Provide the (X, Y) coordinate of the cell's center where the given text is located.  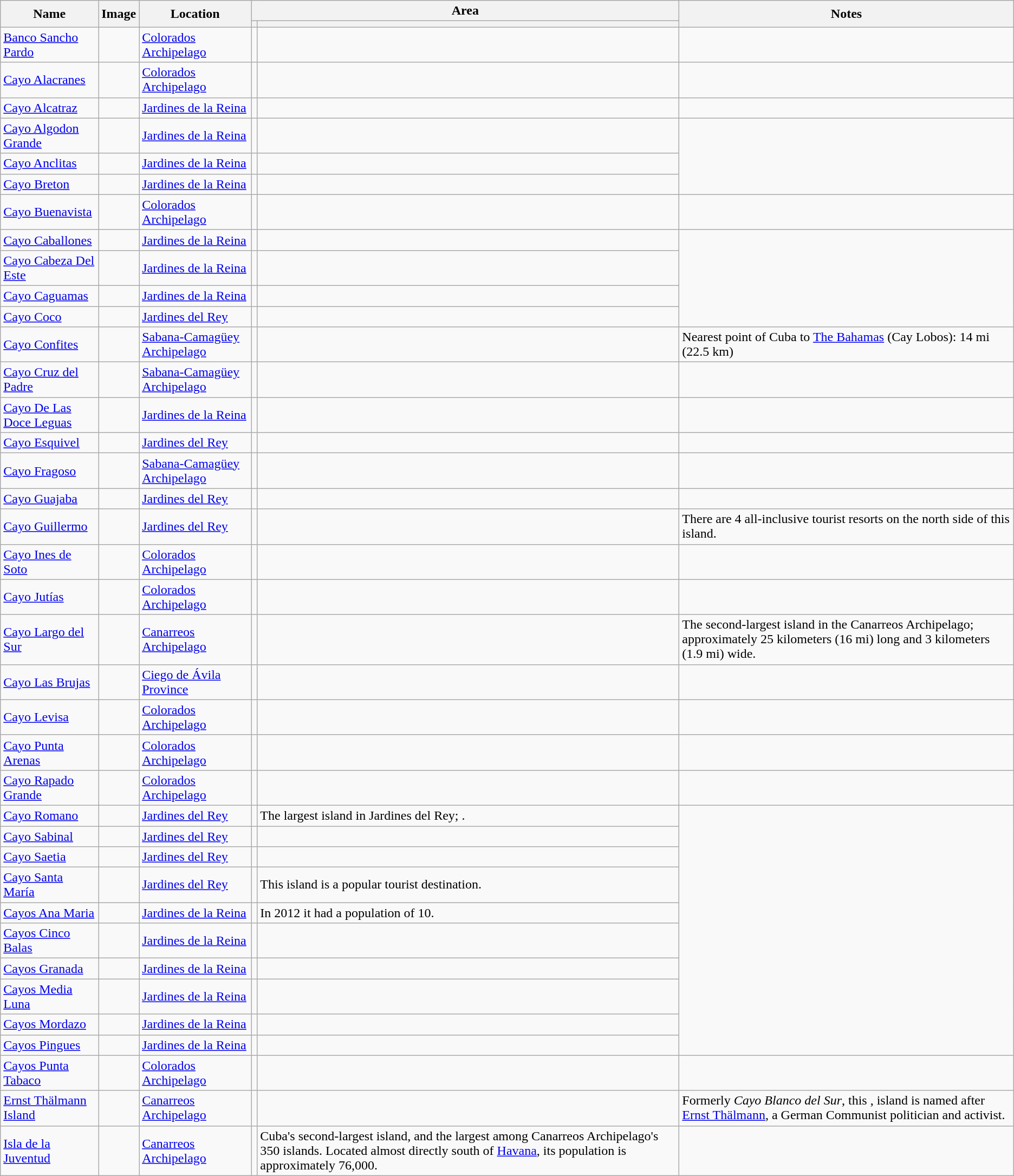
Cayo Cabeza Del Este (50, 267)
Cayo Saetia (50, 857)
Cayos Mordazo (50, 1024)
Cayo Caballones (50, 240)
Cayo Coco (50, 317)
Cayo Punta Arenas (50, 753)
Cayo Breton (50, 184)
Cayo Caguamas (50, 296)
Cayo Algodon Grande (50, 135)
Cayo Levisa (50, 717)
In 2012 it had a population of 10. (468, 913)
Cayos Cinco Balas (50, 941)
Cayo De Las Doce Leguas (50, 415)
Notes (846, 14)
Cayo Santa María (50, 885)
Cayo Alacranes (50, 80)
Cayo Ines de Soto (50, 562)
Cayos Pingues (50, 1045)
Cayo Las Brujas (50, 682)
There are 4 all-inclusive tourist resorts on the north side of this island. (846, 526)
Image (119, 14)
Cayo Jutías (50, 597)
Cayos Punta Tabaco (50, 1073)
Ernst Thälmann Island (50, 1108)
Formerly Cayo Blanco del Sur, this , island is named after Ernst Thälmann, a German Communist politician and activist. (846, 1108)
Nearest point of Cuba to The Bahamas (Cay Lobos): 14 mi (22.5 km) (846, 344)
Name (50, 14)
Area (465, 11)
This island is a popular tourist destination. (468, 885)
Cayos Ana Maria (50, 913)
Cayo Anclitas (50, 164)
Cayo Sabinal (50, 837)
Ciego de Ávila Province (195, 682)
Cayos Media Luna (50, 996)
Cayo Alcatraz (50, 108)
Banco Sancho Pardo (50, 44)
The second-largest island in the Canarreos Archipelago; approximately 25 kilometers (16 mi) long and 3 kilometers (1.9 mi) wide. (846, 639)
Isla de la Juventud (50, 1151)
Cayo Rapado Grande (50, 787)
Cayo Cruz del Padre (50, 380)
Cayo Esquivel (50, 443)
Cayo Romano (50, 815)
The largest island in Jardines del Rey; . (468, 815)
Cayos Granada (50, 969)
Cayo Largo del Sur (50, 639)
Cayo Guajaba (50, 499)
Cayo Confites (50, 344)
Cayo Buenavista (50, 212)
Cayo Guillermo (50, 526)
Cayo Fragoso (50, 471)
Location (195, 14)
